Find where the given text appears and provide that cell's center as [x, y] coordinate. 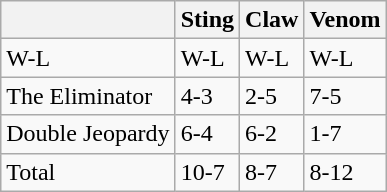
Double Jeopardy [88, 134]
Claw [272, 20]
Venom [345, 20]
6-4 [207, 134]
Sting [207, 20]
1-7 [345, 134]
10-7 [207, 172]
7-5 [345, 96]
2-5 [272, 96]
Total [88, 172]
6-2 [272, 134]
The Eliminator [88, 96]
8-12 [345, 172]
8-7 [272, 172]
4-3 [207, 96]
